Detect which cell encompasses the target text, then output its (x, y) center coordinate. 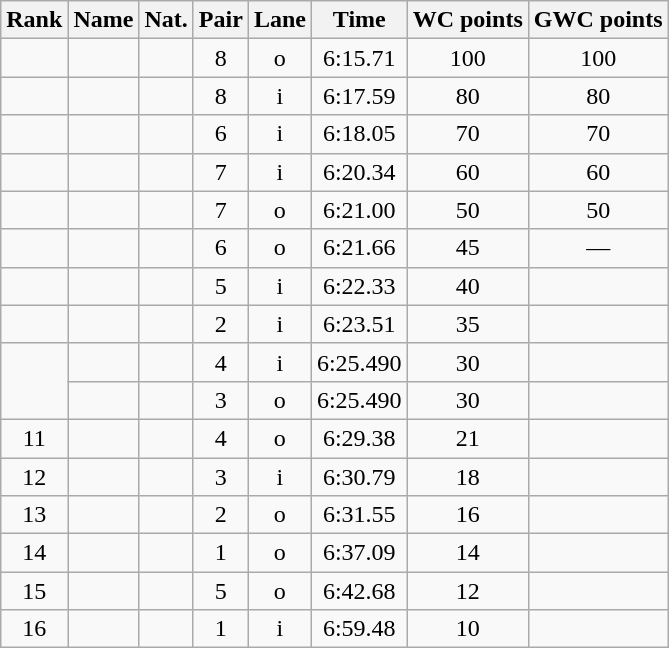
— (598, 248)
6:18.05 (359, 134)
6:29.38 (359, 438)
Name (104, 20)
6:20.34 (359, 172)
6:42.68 (359, 591)
6:23.51 (359, 324)
Rank (34, 20)
21 (468, 438)
6:59.48 (359, 629)
6:31.55 (359, 515)
10 (468, 629)
40 (468, 286)
6:22.33 (359, 286)
Time (359, 20)
6:15.71 (359, 58)
6:37.09 (359, 553)
Nat. (166, 20)
11 (34, 438)
35 (468, 324)
18 (468, 477)
13 (34, 515)
Lane (280, 20)
6:17.59 (359, 96)
GWC points (598, 20)
WC points (468, 20)
15 (34, 591)
6:30.79 (359, 477)
45 (468, 248)
6:21.00 (359, 210)
6:21.66 (359, 248)
Pair (220, 20)
